From the cell containing the given text, extract its center point as (x, y) coordinate. 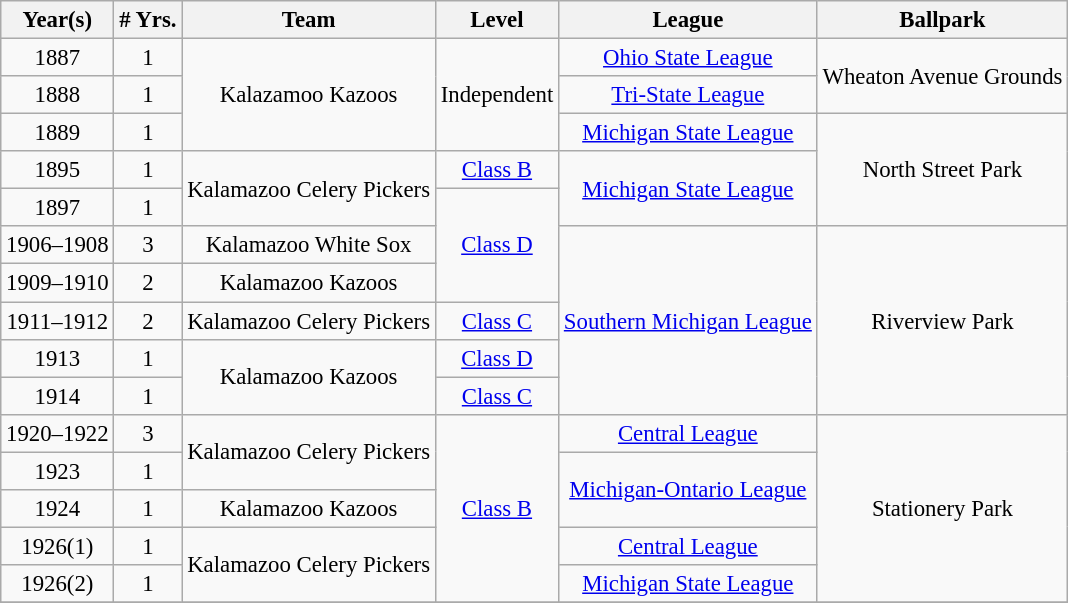
1913 (58, 358)
Ohio State League (688, 58)
Stationery Park (942, 508)
League (688, 20)
1923 (58, 471)
# Yrs. (148, 20)
North Street Park (942, 170)
Tri-State League (688, 95)
1909–1910 (58, 283)
Level (496, 20)
1926(1) (58, 546)
Ballpark (942, 20)
1906–1908 (58, 245)
Michigan-Ontario League (688, 490)
1920–1922 (58, 433)
1926(2) (58, 584)
Year(s) (58, 20)
Wheaton Avenue Grounds (942, 76)
1888 (58, 95)
Kalamazoo White Sox (309, 245)
1911–1912 (58, 321)
1914 (58, 396)
1889 (58, 133)
Kalazamoo Kazoos (309, 96)
1887 (58, 58)
1897 (58, 208)
1924 (58, 509)
Independent (496, 96)
Team (309, 20)
Riverview Park (942, 320)
1895 (58, 170)
Southern Michigan League (688, 320)
